Scan for the cell matching the given text and deliver its (X, Y) coordinate at center. 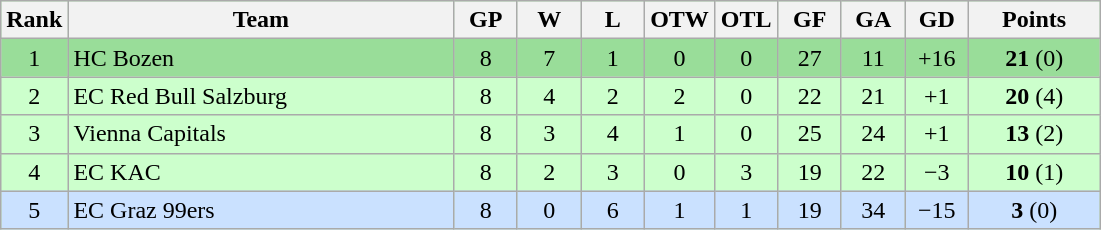
13 (2) (1034, 134)
GA (873, 20)
L (613, 20)
25 (810, 134)
6 (613, 210)
HC Bozen (261, 58)
7 (549, 58)
−3 (937, 172)
5 (34, 210)
24 (873, 134)
Points (1034, 20)
10 (1) (1034, 172)
3 (0) (1034, 210)
OTW (680, 20)
11 (873, 58)
EC KAC (261, 172)
21 (873, 96)
Rank (34, 20)
21 (0) (1034, 58)
20 (4) (1034, 96)
GP (486, 20)
GD (937, 20)
EC Graz 99ers (261, 210)
EC Red Bull Salzburg (261, 96)
27 (810, 58)
W (549, 20)
Vienna Capitals (261, 134)
+16 (937, 58)
34 (873, 210)
−15 (937, 210)
GF (810, 20)
OTL (746, 20)
Team (261, 20)
